Pinpoint the cell where the given text exists, returning its [x, y] midpoint coordinate. 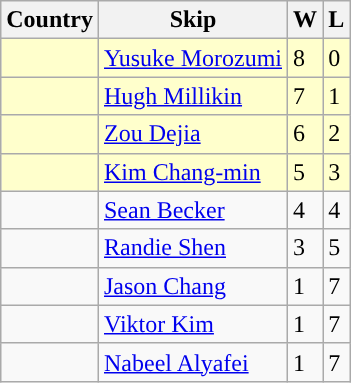
Yusuke Morozumi [192, 58]
Jason Chang [192, 286]
6 [306, 134]
2 [336, 134]
Zou Dejia [192, 134]
W [306, 20]
Sean Becker [192, 210]
Viktor Kim [192, 324]
Skip [192, 20]
Randie Shen [192, 248]
L [336, 20]
0 [336, 58]
Country [50, 20]
Nabeel Alyafei [192, 362]
8 [306, 58]
Kim Chang-min [192, 172]
Hugh Millikin [192, 96]
